Detect which cell encompasses the target text, then output its [x, y] center coordinate. 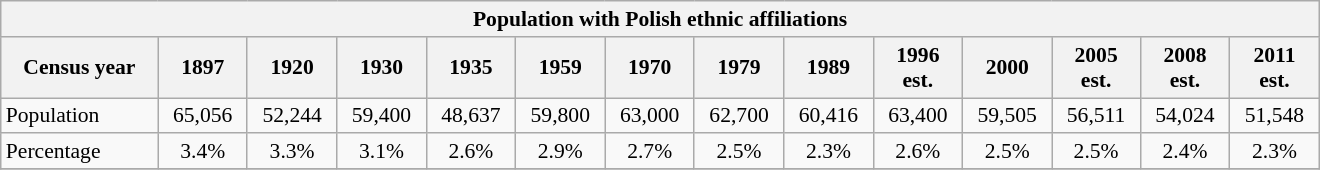
1970 [650, 68]
1920 [292, 68]
1959 [560, 68]
3.4% [202, 152]
Population with Polish ethnic affiliations [660, 19]
3.3% [292, 152]
2.7% [650, 152]
3.1% [382, 152]
56,511 [1096, 116]
2.4% [1184, 152]
59,505 [1008, 116]
62,700 [738, 116]
63,000 [650, 116]
Population [80, 116]
65,056 [202, 116]
1996est. [918, 68]
51,548 [1275, 116]
1979 [738, 68]
1989 [828, 68]
2.9% [560, 152]
1935 [470, 68]
59,800 [560, 116]
1897 [202, 68]
2008est. [1184, 68]
60,416 [828, 116]
2011est. [1275, 68]
52,244 [292, 116]
2005est. [1096, 68]
1930 [382, 68]
59,400 [382, 116]
Census year [80, 68]
54,024 [1184, 116]
63,400 [918, 116]
2000 [1008, 68]
Percentage [80, 152]
48,637 [470, 116]
